Output the [x, y] coordinate of the center of the cell containing the given text.  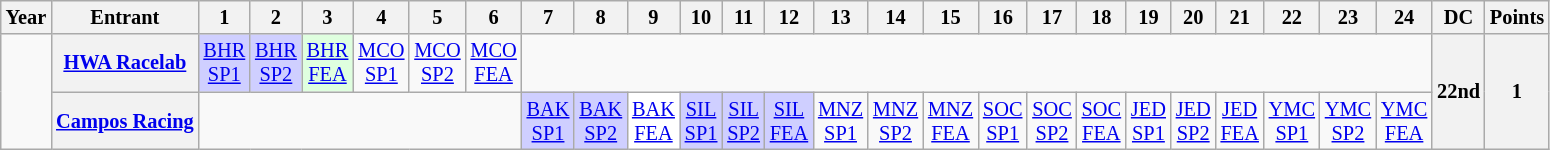
HWA Racelab [124, 63]
JEDFEA [1240, 121]
18 [1102, 17]
22 [1292, 17]
BHRSP2 [276, 63]
3 [328, 17]
6 [494, 17]
YMCSP2 [1348, 121]
12 [789, 17]
4 [381, 17]
MNZSP1 [840, 121]
MNZSP2 [896, 121]
DC [1458, 17]
9 [654, 17]
YMCSP1 [1292, 121]
13 [840, 17]
JEDSP2 [1194, 121]
7 [548, 17]
Entrant [124, 17]
Campos Racing [124, 121]
22nd [1458, 92]
19 [1148, 17]
24 [1404, 17]
BAKFEA [654, 121]
5 [437, 17]
11 [744, 17]
8 [600, 17]
Points [1517, 17]
BHRSP1 [224, 63]
MCOSP1 [381, 63]
16 [1002, 17]
2 [276, 17]
BHRFEA [328, 63]
SILFEA [789, 121]
JEDSP1 [1148, 121]
SOCFEA [1102, 121]
10 [702, 17]
MCOSP2 [437, 63]
20 [1194, 17]
BAKSP1 [548, 121]
15 [950, 17]
BAKSP2 [600, 121]
Year [26, 17]
SOCSP2 [1052, 121]
MCOFEA [494, 63]
14 [896, 17]
17 [1052, 17]
SOCSP1 [1002, 121]
SILSP1 [702, 121]
21 [1240, 17]
MNZFEA [950, 121]
YMCFEA [1404, 121]
23 [1348, 17]
SILSP2 [744, 121]
